Provide the (x, y) coordinate of the cell's center where the given text is located.  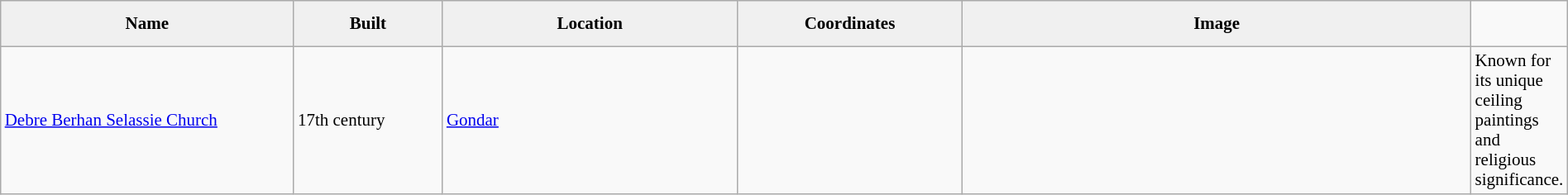
Coordinates (849, 24)
Image (1217, 24)
Debre Berhan Selassie Church (147, 120)
17th century (368, 120)
Gondar (590, 120)
Built (368, 24)
Name (147, 24)
Known for its unique ceiling paintings and religious significance. (1520, 120)
Location (590, 24)
